Find where the given text appears and provide that cell's center as (x, y) coordinate. 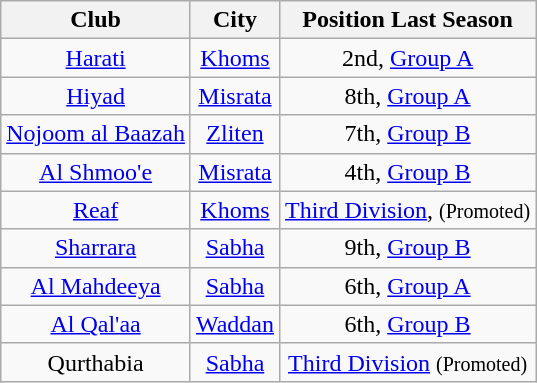
7th, Group B (408, 134)
Nojoom al Baazah (96, 134)
City (234, 20)
Position Last Season (408, 20)
Third Division (Promoted) (408, 362)
4th, Group B (408, 172)
Qurthabia (96, 362)
Reaf (96, 210)
Al Mahdeeya (96, 286)
2nd, Group A (408, 58)
Al Qal'aa (96, 324)
Hiyad (96, 96)
Zliten (234, 134)
Sharrara (96, 248)
Third Division, (Promoted) (408, 210)
Al Shmoo'e (96, 172)
6th, Group B (408, 324)
Waddan (234, 324)
9th, Group B (408, 248)
Club (96, 20)
8th, Group A (408, 96)
Harati (96, 58)
6th, Group A (408, 286)
